From the cell containing the given text, extract its center point as [x, y] coordinate. 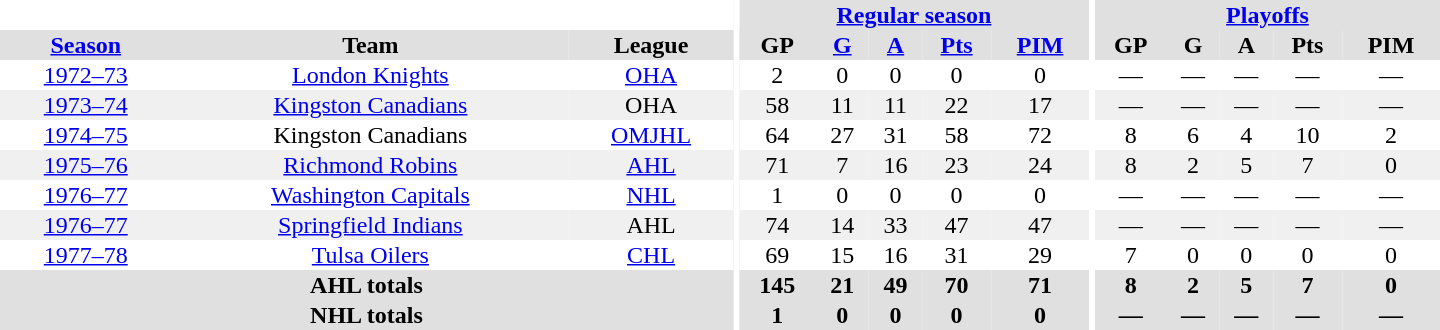
23 [956, 165]
London Knights [371, 75]
74 [778, 225]
17 [1040, 105]
Playoffs [1268, 15]
NHL totals [366, 315]
10 [1308, 135]
29 [1040, 255]
15 [842, 255]
1974–75 [86, 135]
Richmond Robins [371, 165]
Springfield Indians [371, 225]
70 [956, 285]
1975–76 [86, 165]
Regular season [914, 15]
NHL [651, 195]
24 [1040, 165]
Team [371, 45]
OMJHL [651, 135]
64 [778, 135]
AHL totals [366, 285]
League [651, 45]
4 [1246, 135]
145 [778, 285]
Tulsa Oilers [371, 255]
6 [1194, 135]
22 [956, 105]
69 [778, 255]
27 [842, 135]
CHL [651, 255]
21 [842, 285]
1972–73 [86, 75]
49 [896, 285]
Season [86, 45]
14 [842, 225]
72 [1040, 135]
Washington Capitals [371, 195]
33 [896, 225]
1973–74 [86, 105]
1977–78 [86, 255]
